From the cell containing the given text, extract its center point as (X, Y) coordinate. 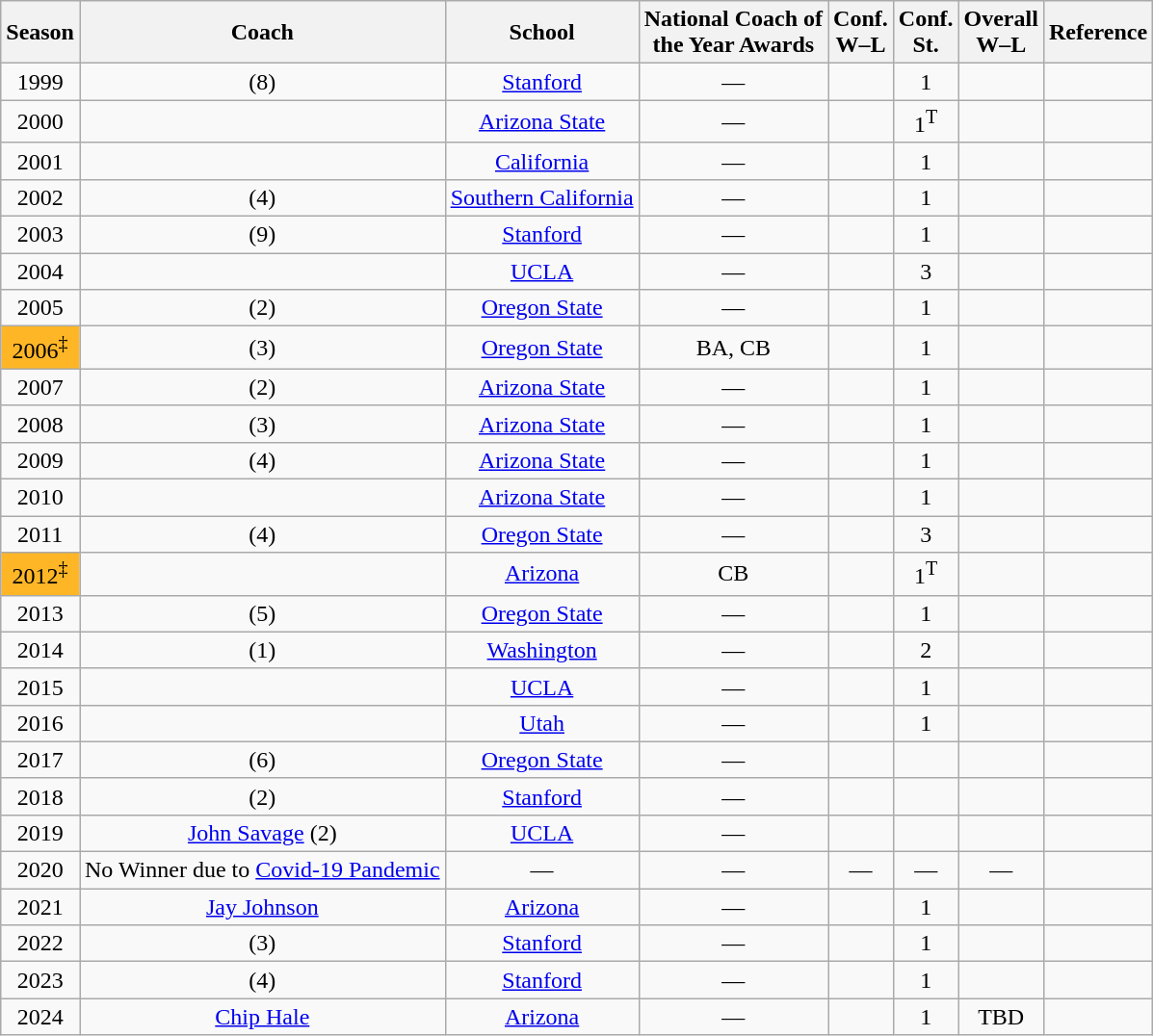
National Coach ofthe Year Awards (733, 33)
TBD (1001, 1017)
2000 (40, 121)
School (541, 33)
2008 (40, 424)
2006‡ (40, 349)
Southern California (541, 197)
Conf.W–L (861, 33)
2022 (40, 944)
2001 (40, 161)
2012‡ (40, 574)
Washington (541, 650)
2007 (40, 387)
2004 (40, 272)
Chip Hale (262, 1017)
2005 (40, 308)
Utah (541, 723)
2017 (40, 760)
(5) (262, 613)
No Winner due to Covid-19 Pandemic (262, 870)
2003 (40, 235)
Coach (262, 33)
2020 (40, 870)
(6) (262, 760)
(9) (262, 235)
Jay Johnson (262, 907)
2013 (40, 613)
John Savage (2) (262, 834)
2019 (40, 834)
Reference (1098, 33)
2010 (40, 497)
2011 (40, 534)
2009 (40, 460)
2014 (40, 650)
2024 (40, 1017)
2015 (40, 686)
(1) (262, 650)
Season (40, 33)
2 (926, 650)
California (541, 161)
2016 (40, 723)
2018 (40, 796)
1999 (40, 82)
CB (733, 574)
2023 (40, 980)
(8) (262, 82)
OverallW–L (1001, 33)
BA, CB (733, 349)
2002 (40, 197)
2021 (40, 907)
Conf.St. (926, 33)
